Find where the given text appears and provide that cell's center as [x, y] coordinate. 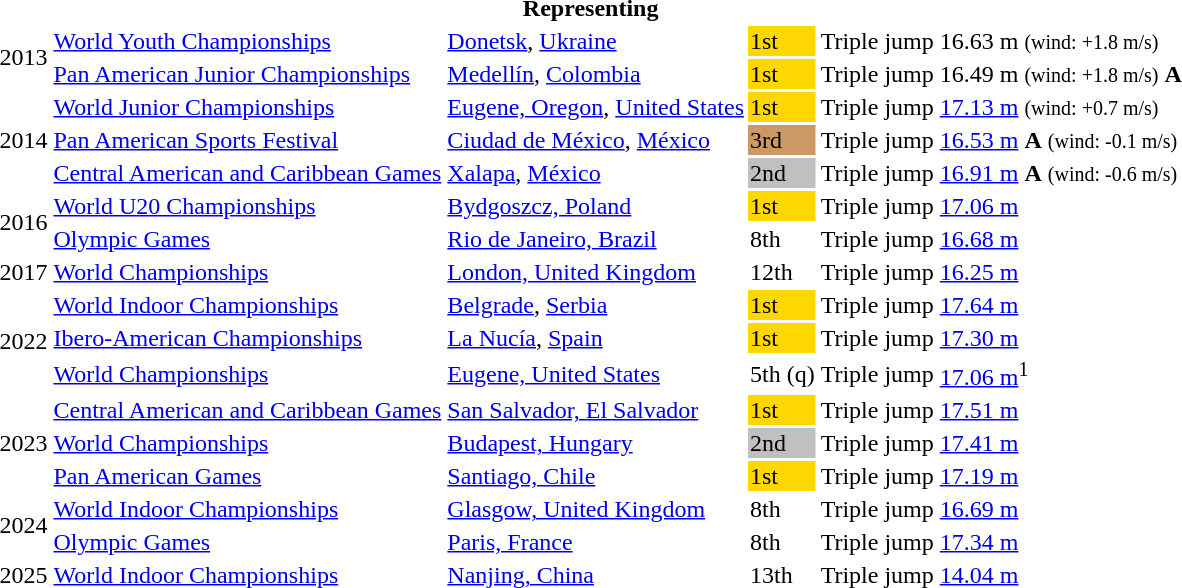
Medellín, Colombia [596, 74]
Pan American Sports Festival [248, 140]
Donetsk, Ukraine [596, 41]
Paris, France [596, 542]
Xalapa, México [596, 173]
Pan American Junior Championships [248, 74]
Bydgoszcz, Poland [596, 206]
Belgrade, Serbia [596, 305]
World U20 Championships [248, 206]
London, United Kingdom [596, 272]
World Junior Championships [248, 107]
3rd [782, 140]
Pan American Games [248, 476]
Glasgow, United Kingdom [596, 509]
Santiago, Chile [596, 476]
San Salvador, El Salvador [596, 410]
Rio de Janeiro, Brazil [596, 239]
La Nucía, Spain [596, 338]
Budapest, Hungary [596, 443]
Eugene, Oregon, United States [596, 107]
12th [782, 272]
World Youth Championships [248, 41]
Ibero-American Championships [248, 338]
Ciudad de México, México [596, 140]
5th (q) [782, 374]
Eugene, United States [596, 374]
